Capture the cell that displays the provided text and extract its [x, y] central coordinate. 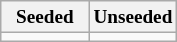
Seeded [45, 17]
Unseeded [133, 17]
